Identify which cell holds the provided text, then report its [x, y] central coordinate. 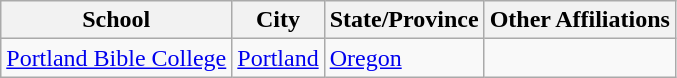
State/Province [404, 20]
Other Affiliations [580, 20]
Portland Bible College [116, 58]
City [278, 20]
School [116, 20]
Oregon [404, 58]
Portland [278, 58]
